For the text-containing cell, return its midpoint in [X, Y] coordinate format. 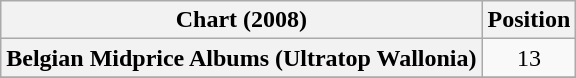
13 [529, 58]
Chart (2008) [242, 20]
Position [529, 20]
Belgian Midprice Albums (Ultratop Wallonia) [242, 58]
